Extract the (X, Y) coordinate from the center of the cell holding the provided text.  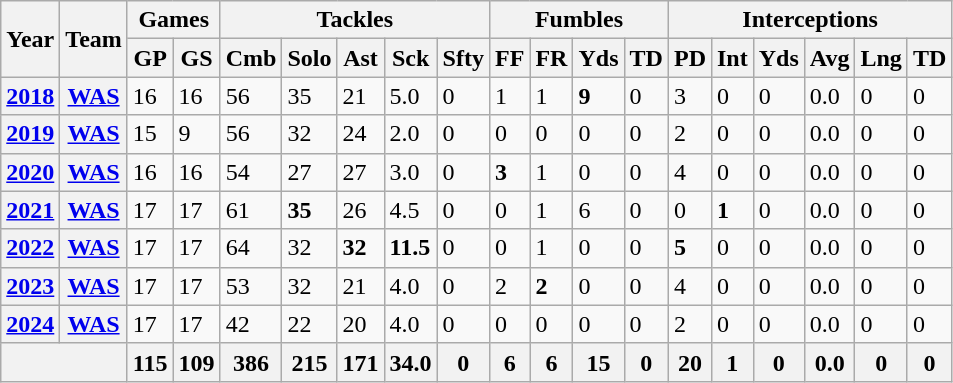
2.0 (410, 134)
53 (251, 286)
Sck (410, 58)
2020 (30, 172)
Lng (881, 58)
FR (552, 58)
22 (310, 324)
2023 (30, 286)
PD (690, 58)
Games (174, 20)
Year (30, 39)
2019 (30, 134)
2024 (30, 324)
61 (251, 210)
Int (732, 58)
11.5 (410, 248)
386 (251, 362)
109 (196, 362)
3.0 (410, 172)
Interceptions (810, 20)
Sfty (463, 58)
24 (360, 134)
26 (360, 210)
FF (509, 58)
4.5 (410, 210)
Ast (360, 58)
Avg (830, 58)
Fumbles (578, 20)
Solo (310, 58)
42 (251, 324)
64 (251, 248)
Cmb (251, 58)
2018 (30, 96)
215 (310, 362)
5 (690, 248)
171 (360, 362)
2022 (30, 248)
34.0 (410, 362)
54 (251, 172)
5.0 (410, 96)
Tackles (354, 20)
GS (196, 58)
2021 (30, 210)
115 (150, 362)
Team (94, 39)
GP (150, 58)
